Scan for the cell matching the given text and deliver its (X, Y) coordinate at center. 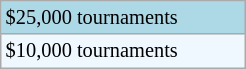
$10,000 tournaments (124, 51)
$25,000 tournaments (124, 17)
